Return [x, y] of the center of cell containing provided text 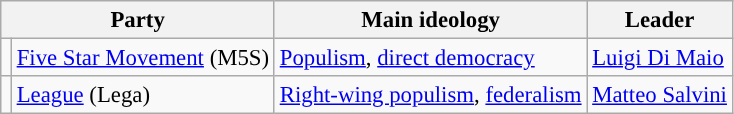
Matteo Salvini [660, 95]
League (Lega) [142, 95]
Populism, direct democracy [430, 58]
Five Star Movement (M5S) [142, 58]
Leader [660, 20]
Main ideology [430, 20]
Right-wing populism, federalism [430, 95]
Party [138, 20]
Luigi Di Maio [660, 58]
